Locate the cell with the specified text and output its (x, y) center coordinate. 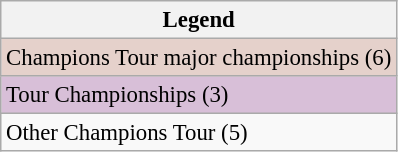
Tour Championships (3) (199, 95)
Legend (199, 20)
Other Champions Tour (5) (199, 133)
Champions Tour major championships (6) (199, 58)
